Determine the (x, y) coordinate at the center of the cell enclosing the given text.  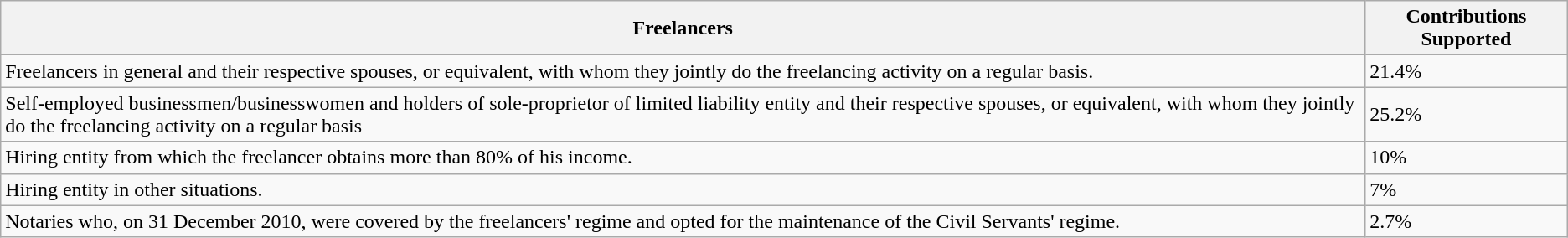
7% (1467, 189)
Freelancers in general and their respective spouses, or equivalent, with whom they jointly do the freelancing activity on a regular basis. (683, 71)
Hiring entity from which the freelancer obtains more than 80% of his income. (683, 158)
25.2% (1467, 114)
Notaries who, on 31 December 2010, were covered by the freelancers' regime and opted for the maintenance of the Civil Servants' regime. (683, 221)
2.7% (1467, 221)
21.4% (1467, 71)
Hiring entity in other situations. (683, 189)
Contributions Supported (1467, 28)
10% (1467, 158)
Freelancers (683, 28)
